Extract the [X, Y] coordinate from the center of the cell holding the provided text.  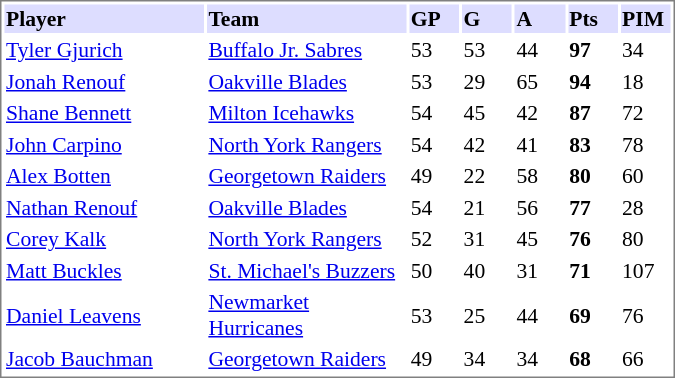
28 [646, 208]
77 [593, 208]
John Carpino [104, 144]
50 [434, 270]
GP [434, 18]
65 [540, 82]
71 [593, 270]
Jonah Renouf [104, 82]
66 [646, 359]
18 [646, 82]
87 [593, 113]
52 [434, 239]
56 [540, 208]
97 [593, 50]
Jacob Bauchman [104, 359]
St. Michael's Buzzers [306, 270]
Matt Buckles [104, 270]
Pts [593, 18]
Player [104, 18]
72 [646, 113]
94 [593, 82]
Newmarket Hurricanes [306, 315]
40 [487, 270]
Corey Kalk [104, 239]
69 [593, 315]
Nathan Renouf [104, 208]
22 [487, 176]
Milton Icehawks [306, 113]
Tyler Gjurich [104, 50]
60 [646, 176]
G [487, 18]
29 [487, 82]
Buffalo Jr. Sabres [306, 50]
41 [540, 144]
25 [487, 315]
21 [487, 208]
107 [646, 270]
A [540, 18]
Daniel Leavens [104, 315]
Team [306, 18]
78 [646, 144]
Shane Bennett [104, 113]
83 [593, 144]
68 [593, 359]
58 [540, 176]
PIM [646, 18]
Alex Botten [104, 176]
